Output the [x, y] coordinate of the center of the cell containing the given text.  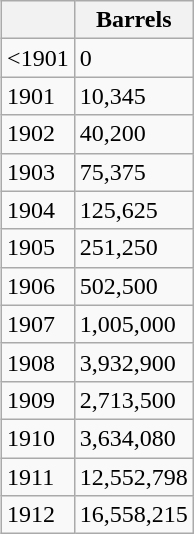
12,552,798 [134, 477]
1,005,000 [134, 324]
10,345 [134, 96]
251,250 [134, 248]
125,625 [134, 210]
1903 [38, 172]
1901 [38, 96]
502,500 [134, 286]
1902 [38, 134]
1907 [38, 324]
2,713,500 [134, 400]
75,375 [134, 172]
1908 [38, 362]
3,634,080 [134, 438]
1912 [38, 515]
16,558,215 [134, 515]
0 [134, 58]
1904 [38, 210]
Barrels [134, 20]
1911 [38, 477]
40,200 [134, 134]
1906 [38, 286]
1905 [38, 248]
1909 [38, 400]
<1901 [38, 58]
1910 [38, 438]
3,932,900 [134, 362]
